Identify which cell holds the provided text, then report its (x, y) central coordinate. 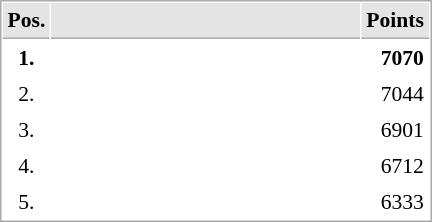
4. (26, 165)
7070 (396, 57)
6333 (396, 201)
3. (26, 129)
6712 (396, 165)
2. (26, 93)
5. (26, 201)
6901 (396, 129)
Pos. (26, 21)
Points (396, 21)
7044 (396, 93)
1. (26, 57)
